Identify which cell holds the provided text, then report its [x, y] central coordinate. 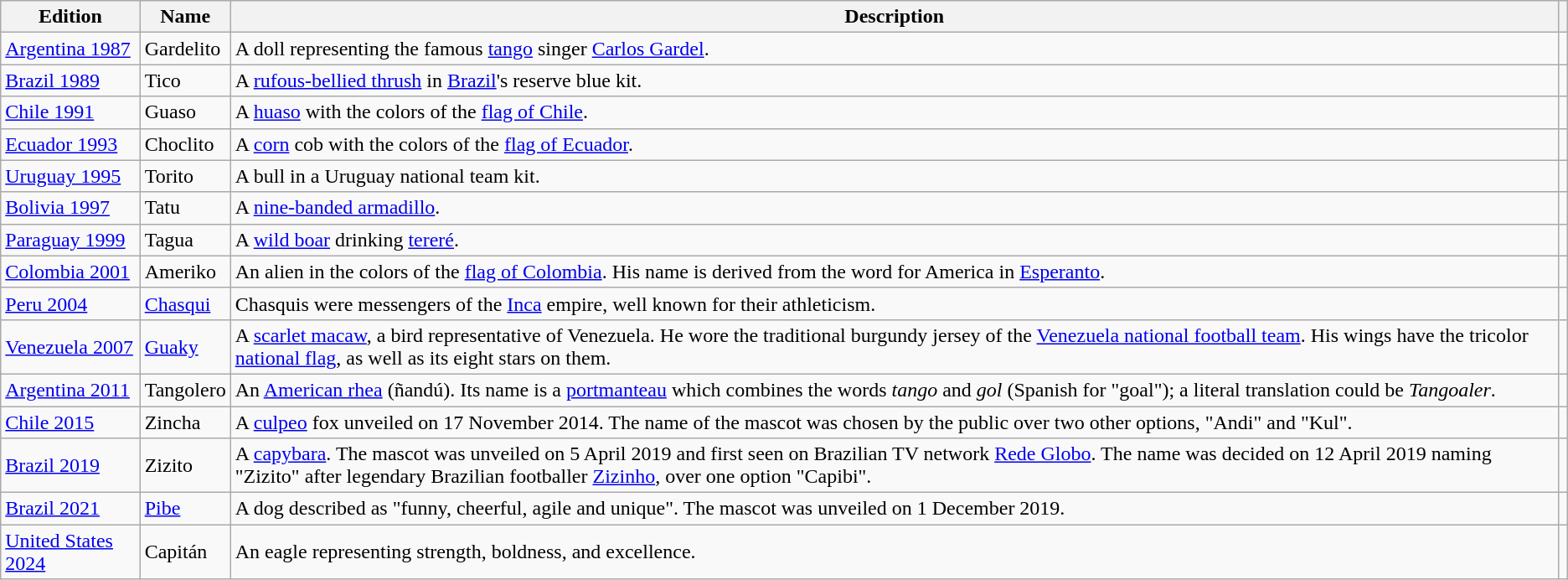
Guaky [185, 347]
Tico [185, 80]
Chasqui [185, 303]
Pibe [185, 509]
Brazil 2021 [70, 509]
United States 2024 [70, 552]
Tangolero [185, 390]
Gardelito [185, 49]
Brazil 2019 [70, 466]
A bull in a Uruguay national team kit. [895, 176]
Guaso [185, 112]
Chile 2015 [70, 422]
An alien in the colors of the flag of Colombia. His name is derived from the word for America in Esperanto. [895, 272]
Argentina 1987 [70, 49]
Bolivia 1997 [70, 208]
Tatu [185, 208]
Choclito [185, 144]
Paraguay 1999 [70, 240]
An eagle representing strength, boldness, and excellence. [895, 552]
A corn cob with the colors of the flag of Ecuador. [895, 144]
A rufous-bellied thrush in Brazil's reserve blue kit. [895, 80]
Description [895, 17]
Chile 1991 [70, 112]
Ecuador 1993 [70, 144]
Brazil 1989 [70, 80]
A huaso with the colors of the flag of Chile. [895, 112]
A doll representing the famous tango singer Carlos Gardel. [895, 49]
A dog described as "funny, cheerful, agile and unique". The mascot was unveiled on 1 December 2019. [895, 509]
Tagua [185, 240]
Venezuela 2007 [70, 347]
Edition [70, 17]
Ameriko [185, 272]
Colombia 2001 [70, 272]
Peru 2004 [70, 303]
Name [185, 17]
A wild boar drinking tereré. [895, 240]
Torito [185, 176]
A culpeo fox unveiled on 17 November 2014. The name of the mascot was chosen by the public over two other options, "Andi" and "Kul". [895, 422]
Zizito [185, 466]
Uruguay 1995 [70, 176]
Argentina 2011 [70, 390]
Capitán [185, 552]
Zincha [185, 422]
A nine-banded armadillo. [895, 208]
Chasquis were messengers of the Inca empire, well known for their athleticism. [895, 303]
